Scan for the cell matching the given text and deliver its (X, Y) coordinate at center. 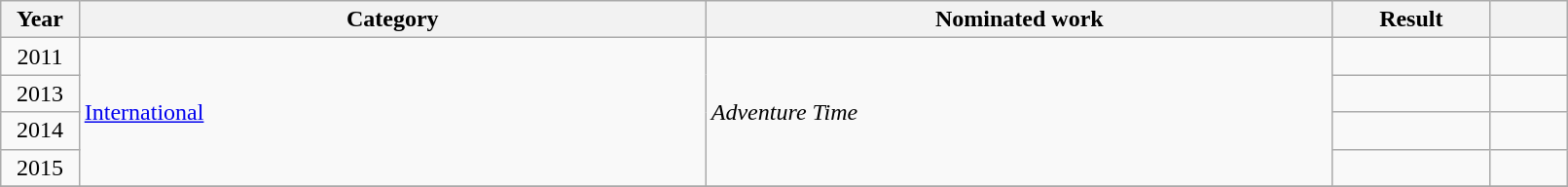
Nominated work (1019, 19)
Year (40, 19)
2013 (40, 93)
2011 (40, 56)
2014 (40, 131)
International (392, 112)
Category (392, 19)
Result (1411, 19)
2015 (40, 168)
Adventure Time (1019, 112)
